Extract the [X, Y] coordinate from the center of the cell holding the provided text.  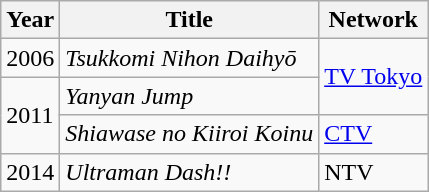
2006 [30, 58]
Ultraman Dash!! [190, 172]
2011 [30, 115]
NTV [374, 172]
Year [30, 20]
Tsukkomi Nihon Daihyō [190, 58]
Shiawase no Kiiroi Koinu [190, 134]
Yanyan Jump [190, 96]
TV Tokyo [374, 77]
Title [190, 20]
Network [374, 20]
CTV [374, 134]
2014 [30, 172]
